Locate the cell with the specified text and output its [x, y] center coordinate. 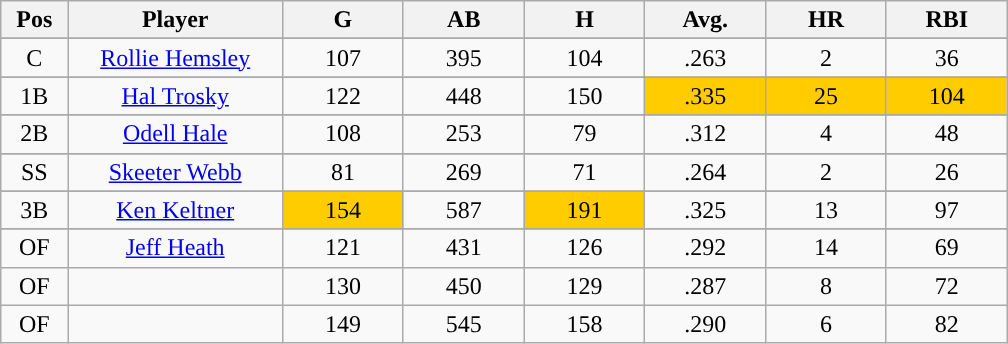
1B [34, 96]
450 [464, 286]
.287 [706, 286]
4 [826, 134]
129 [584, 286]
72 [946, 286]
13 [826, 210]
14 [826, 248]
.290 [706, 324]
253 [464, 134]
130 [344, 286]
71 [584, 172]
.292 [706, 248]
126 [584, 248]
122 [344, 96]
121 [344, 248]
269 [464, 172]
25 [826, 96]
.325 [706, 210]
H [584, 20]
191 [584, 210]
36 [946, 58]
149 [344, 324]
Avg. [706, 20]
545 [464, 324]
158 [584, 324]
.263 [706, 58]
107 [344, 58]
26 [946, 172]
81 [344, 172]
Hal Trosky [176, 96]
HR [826, 20]
431 [464, 248]
587 [464, 210]
.312 [706, 134]
6 [826, 324]
RBI [946, 20]
Ken Keltner [176, 210]
SS [34, 172]
448 [464, 96]
C [34, 58]
.264 [706, 172]
150 [584, 96]
69 [946, 248]
395 [464, 58]
Skeeter Webb [176, 172]
Rollie Hemsley [176, 58]
Player [176, 20]
2B [34, 134]
G [344, 20]
3B [34, 210]
154 [344, 210]
Odell Hale [176, 134]
108 [344, 134]
82 [946, 324]
Jeff Heath [176, 248]
AB [464, 20]
48 [946, 134]
8 [826, 286]
.335 [706, 96]
79 [584, 134]
Pos [34, 20]
97 [946, 210]
